Identify which cell holds the provided text, then report its [X, Y] central coordinate. 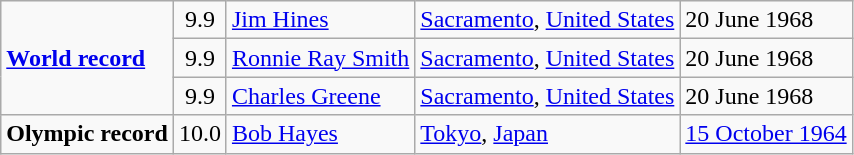
Tokyo, Japan [548, 134]
Charles Greene [320, 96]
World record [88, 58]
Olympic record [88, 134]
10.0 [200, 134]
Jim Hines [320, 20]
Ronnie Ray Smith [320, 58]
Bob Hayes [320, 134]
15 October 1964 [766, 134]
